Output the [X, Y] coordinate of the center of the cell containing the given text.  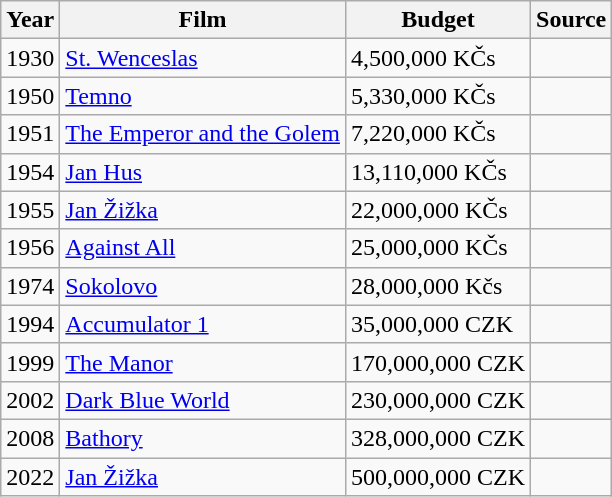
2022 [30, 477]
28,000,000 Kčs [438, 286]
1950 [30, 96]
Accumulator 1 [203, 324]
13,110,000 KČs [438, 172]
170,000,000 CZK [438, 362]
22,000,000 KČs [438, 210]
Temno [203, 96]
5,330,000 KČs [438, 96]
Bathory [203, 438]
1955 [30, 210]
1954 [30, 172]
4,500,000 KČs [438, 58]
1930 [30, 58]
1956 [30, 248]
St. Wenceslas [203, 58]
Sokolovo [203, 286]
500,000,000 CZK [438, 477]
The Manor [203, 362]
35,000,000 CZK [438, 324]
Jan Hus [203, 172]
Budget [438, 20]
1994 [30, 324]
1974 [30, 286]
7,220,000 KČs [438, 134]
2002 [30, 400]
Dark Blue World [203, 400]
Year [30, 20]
Source [572, 20]
Against All [203, 248]
230,000,000 CZK [438, 400]
The Emperor and the Golem [203, 134]
2008 [30, 438]
328,000,000 CZK [438, 438]
Film [203, 20]
1951 [30, 134]
25,000,000 KČs [438, 248]
1999 [30, 362]
